Output the (X, Y) coordinate of the center of the cell containing the given text.  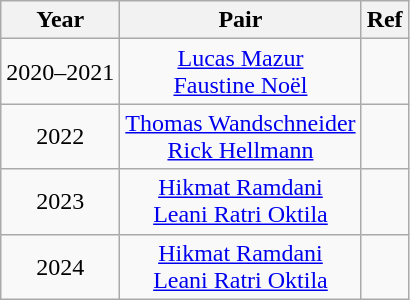
Ref (384, 20)
Year (60, 20)
2022 (60, 136)
Thomas WandschneiderRick Hellmann (240, 136)
Pair (240, 20)
2024 (60, 266)
2023 (60, 202)
2020–2021 (60, 72)
Lucas MazurFaustine Noël (240, 72)
